From the cell containing the given text, extract its center point as (x, y) coordinate. 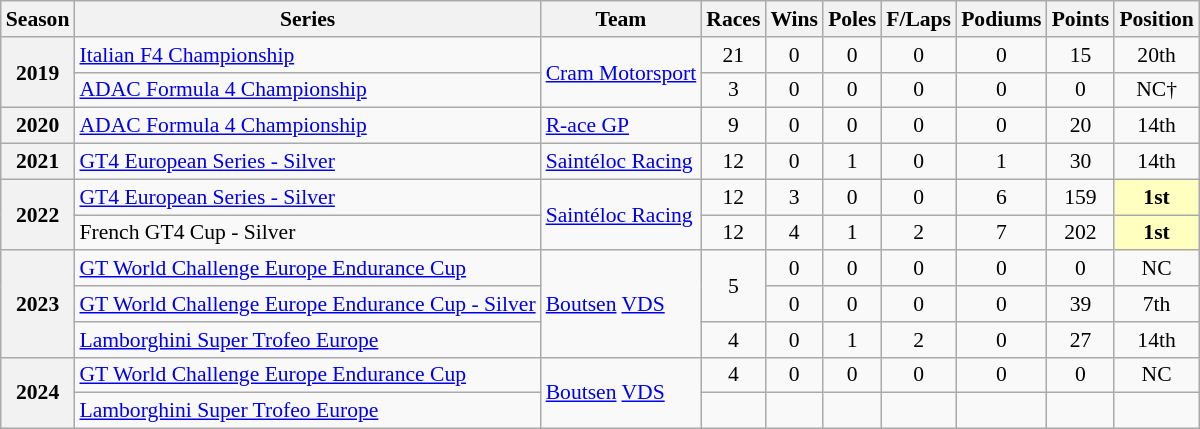
GT World Challenge Europe Endurance Cup - Silver (307, 304)
2019 (38, 72)
R-ace GP (622, 126)
Italian F4 Championship (307, 55)
9 (733, 126)
2020 (38, 126)
39 (1081, 304)
Season (38, 19)
2021 (38, 162)
7th (1156, 304)
7 (1002, 233)
15 (1081, 55)
Poles (852, 19)
F/Laps (918, 19)
27 (1081, 340)
6 (1002, 197)
NC† (1156, 90)
Podiums (1002, 19)
20th (1156, 55)
Series (307, 19)
Points (1081, 19)
21 (733, 55)
2023 (38, 304)
Races (733, 19)
202 (1081, 233)
French GT4 Cup - Silver (307, 233)
20 (1081, 126)
Wins (794, 19)
159 (1081, 197)
Team (622, 19)
30 (1081, 162)
Cram Motorsport (622, 72)
Position (1156, 19)
5 (733, 286)
2024 (38, 392)
2022 (38, 214)
